Capture the cell that displays the provided text and extract its (X, Y) central coordinate. 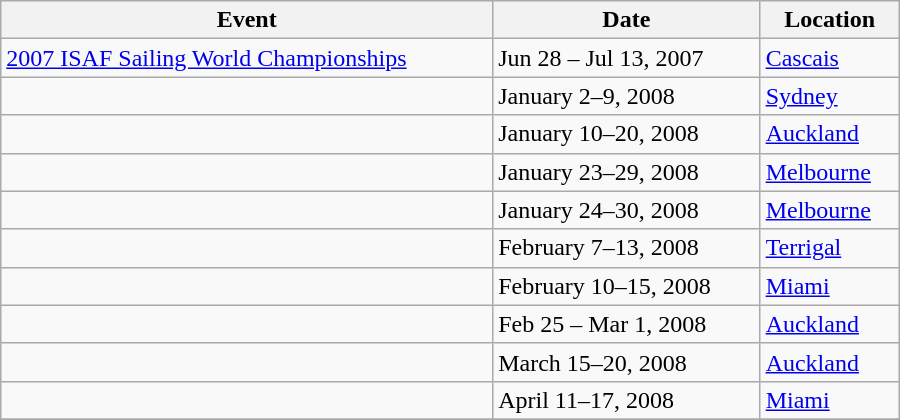
Sydney (830, 96)
Feb 25 – Mar 1, 2008 (626, 324)
January 23–29, 2008 (626, 172)
Terrigal (830, 248)
March 15–20, 2008 (626, 362)
January 24–30, 2008 (626, 210)
February 10–15, 2008 (626, 286)
January 2–9, 2008 (626, 96)
Location (830, 20)
Cascais (830, 58)
2007 ISAF Sailing World Championships (247, 58)
January 10–20, 2008 (626, 134)
Event (247, 20)
February 7–13, 2008 (626, 248)
Jun 28 – Jul 13, 2007 (626, 58)
April 11–17, 2008 (626, 400)
Date (626, 20)
